Output the [X, Y] coordinate of the center of the cell containing the given text.  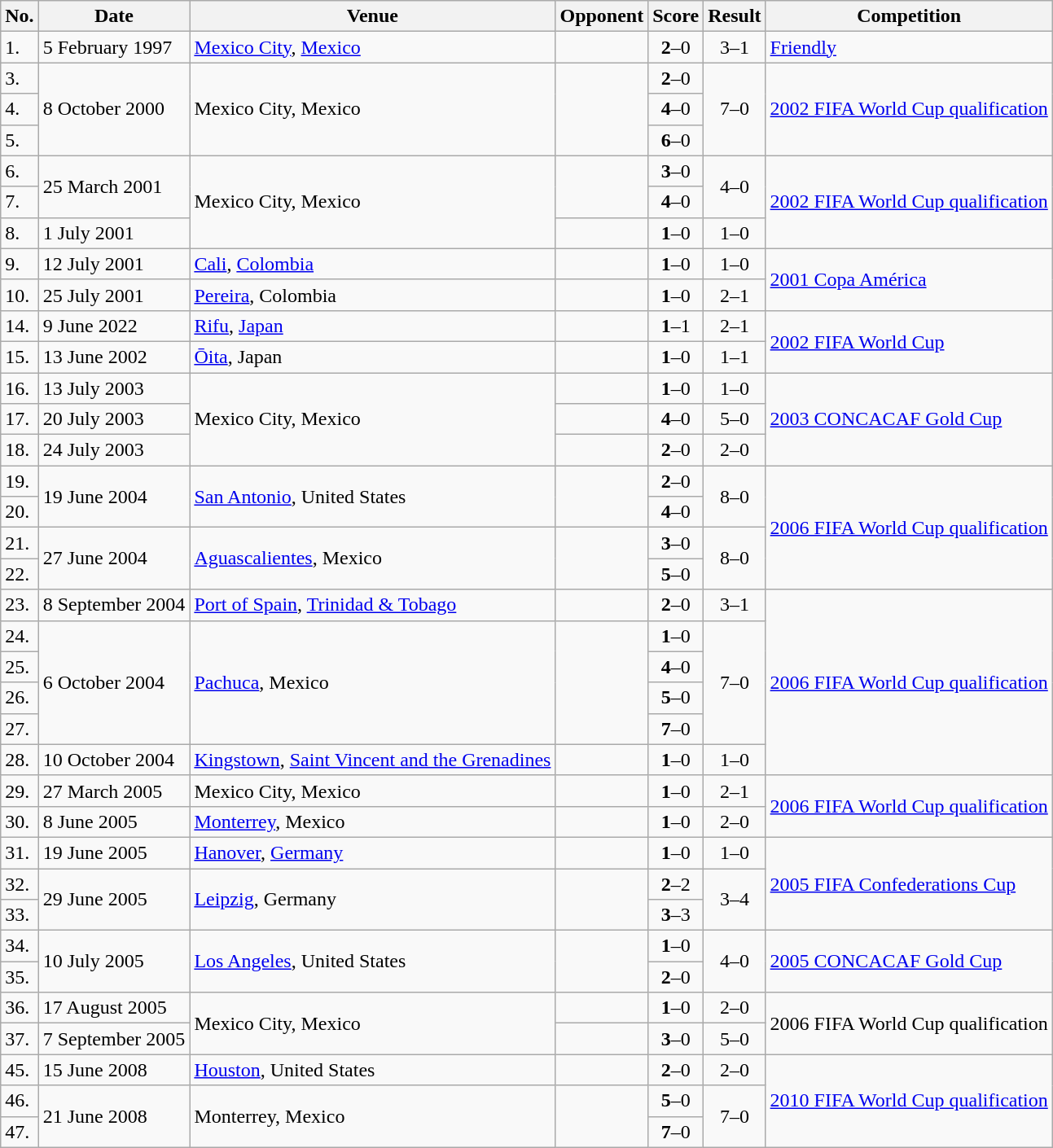
36. [20, 1008]
2002 FIFA World Cup [909, 341]
Pachuca, Mexico [373, 682]
13 June 2002 [114, 357]
18. [20, 450]
8 October 2000 [114, 109]
7 September 2005 [114, 1039]
28. [20, 760]
31. [20, 852]
3–4 [735, 899]
21 June 2008 [114, 1116]
8. [20, 233]
37. [20, 1039]
6 October 2004 [114, 682]
Aguascalientes, Mexico [373, 559]
29. [20, 791]
Score [676, 16]
9 June 2022 [114, 326]
17 August 2005 [114, 1008]
Opponent [602, 16]
8 June 2005 [114, 822]
19. [20, 481]
8 September 2004 [114, 605]
33. [20, 915]
46. [20, 1101]
Competition [909, 16]
4. [20, 109]
26. [20, 698]
1. [20, 47]
47. [20, 1132]
Port of Spain, Trinidad & Tobago [373, 605]
29 June 2005 [114, 899]
Ōita, Japan [373, 357]
Houston, United States [373, 1070]
34. [20, 946]
No. [20, 16]
2005 FIFA Confederations Cup [909, 883]
22. [20, 574]
15 June 2008 [114, 1070]
2–2 [676, 883]
25 March 2001 [114, 186]
9. [20, 264]
5. [20, 140]
45. [20, 1070]
2010 FIFA World Cup qualification [909, 1101]
San Antonio, United States [373, 497]
10 July 2005 [114, 962]
20. [20, 512]
35. [20, 977]
3. [20, 78]
20 July 2003 [114, 419]
23. [20, 605]
10 October 2004 [114, 760]
3–3 [676, 915]
7. [20, 202]
27. [20, 729]
19 June 2004 [114, 497]
12 July 2001 [114, 264]
Los Angeles, United States [373, 962]
24. [20, 636]
14. [20, 326]
30. [20, 822]
Venue [373, 16]
27 March 2005 [114, 791]
Rifu, Japan [373, 326]
21. [20, 543]
1 July 2001 [114, 233]
Pereira, Colombia [373, 295]
Leipzig, Germany [373, 899]
Date [114, 16]
Result [735, 16]
6–0 [676, 140]
6. [20, 171]
25 July 2001 [114, 295]
Cali, Colombia [373, 264]
17. [20, 419]
24 July 2003 [114, 450]
Friendly [909, 47]
2005 CONCACAF Gold Cup [909, 962]
10. [20, 295]
19 June 2005 [114, 852]
15. [20, 357]
Hanover, Germany [373, 852]
2001 Copa América [909, 279]
Kingstown, Saint Vincent and the Grenadines [373, 760]
16. [20, 388]
27 June 2004 [114, 559]
32. [20, 883]
13 July 2003 [114, 388]
25. [20, 667]
2003 CONCACAF Gold Cup [909, 419]
5 February 1997 [114, 47]
